Extract the [X, Y] coordinate from the center of the cell holding the provided text.  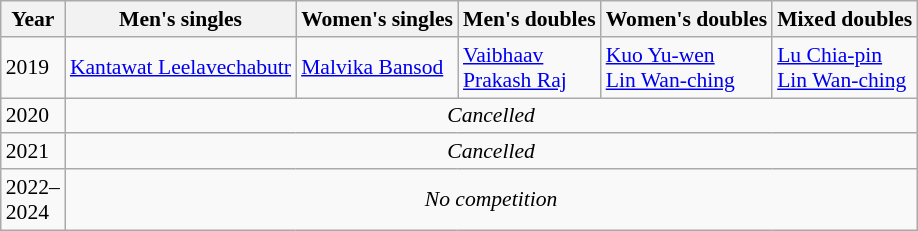
Mixed doubles [844, 19]
Women's doubles [686, 19]
No competition [491, 200]
Kantawat Leelavechabutr [180, 68]
2022–2024 [33, 200]
Women's singles [377, 19]
Vaibhaav Prakash Raj [530, 68]
2019 [33, 68]
Malvika Bansod [377, 68]
2021 [33, 152]
Kuo Yu-wen Lin Wan-ching [686, 68]
Men's singles [180, 19]
Men's doubles [530, 19]
Year [33, 19]
2020 [33, 116]
Lu Chia-pin Lin Wan-ching [844, 68]
